Determine the [x, y] coordinate at the center of the cell enclosing the given text.  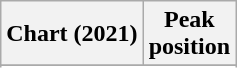
Chart (2021) [72, 34]
Peakposition [189, 34]
